From the cell containing the given text, extract its center point as [X, Y] coordinate. 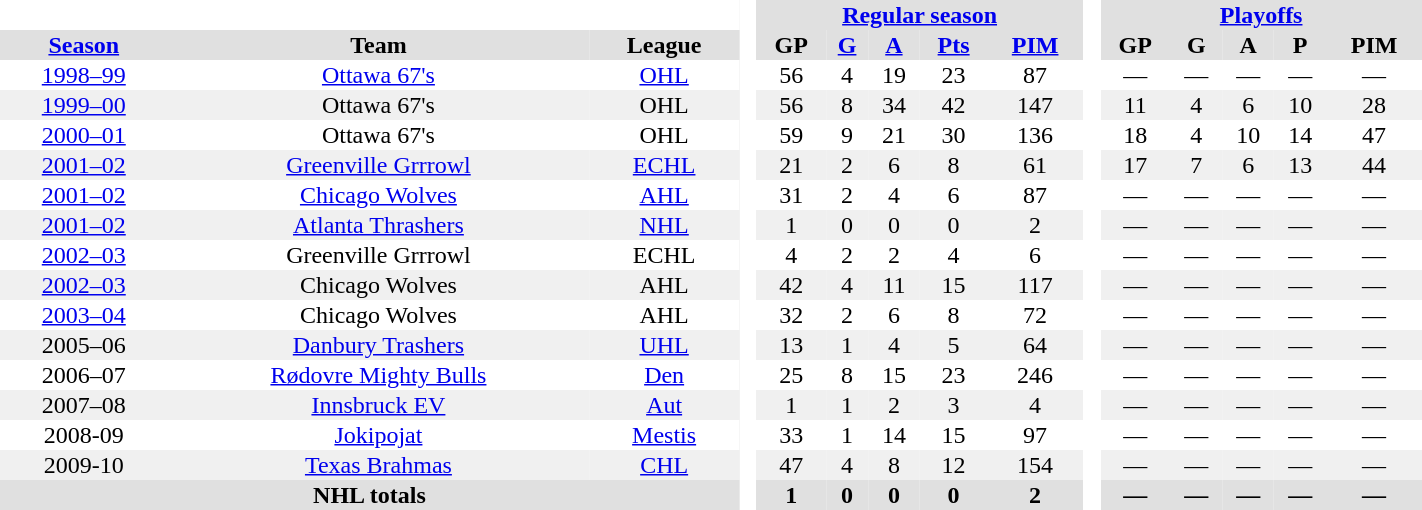
NHL [664, 225]
Texas Brahmas [379, 465]
9 [847, 135]
Playoffs [1261, 15]
7 [1196, 165]
25 [791, 375]
18 [1135, 135]
1998–99 [84, 75]
147 [1035, 105]
UHL [664, 345]
2007–08 [84, 405]
Pts [954, 45]
30 [954, 135]
3 [954, 405]
28 [1374, 105]
44 [1374, 165]
2000–01 [84, 135]
34 [894, 105]
Atlanta Thrashers [379, 225]
2009-10 [84, 465]
Regular season [920, 15]
154 [1035, 465]
P [1300, 45]
32 [791, 315]
2005–06 [84, 345]
246 [1035, 375]
Aut [664, 405]
Innsbruck EV [379, 405]
2003–04 [84, 315]
136 [1035, 135]
61 [1035, 165]
31 [791, 195]
Team [379, 45]
CHL [664, 465]
12 [954, 465]
2008-09 [84, 435]
72 [1035, 315]
59 [791, 135]
Den [664, 375]
League [664, 45]
117 [1035, 285]
2006–07 [84, 375]
64 [1035, 345]
NHL totals [370, 495]
19 [894, 75]
1999–00 [84, 105]
Danbury Trashers [379, 345]
17 [1135, 165]
Jokipojat [379, 435]
Rødovre Mighty Bulls [379, 375]
Season [84, 45]
33 [791, 435]
97 [1035, 435]
5 [954, 345]
Mestis [664, 435]
